For the text-containing cell, return its midpoint in (X, Y) coordinate format. 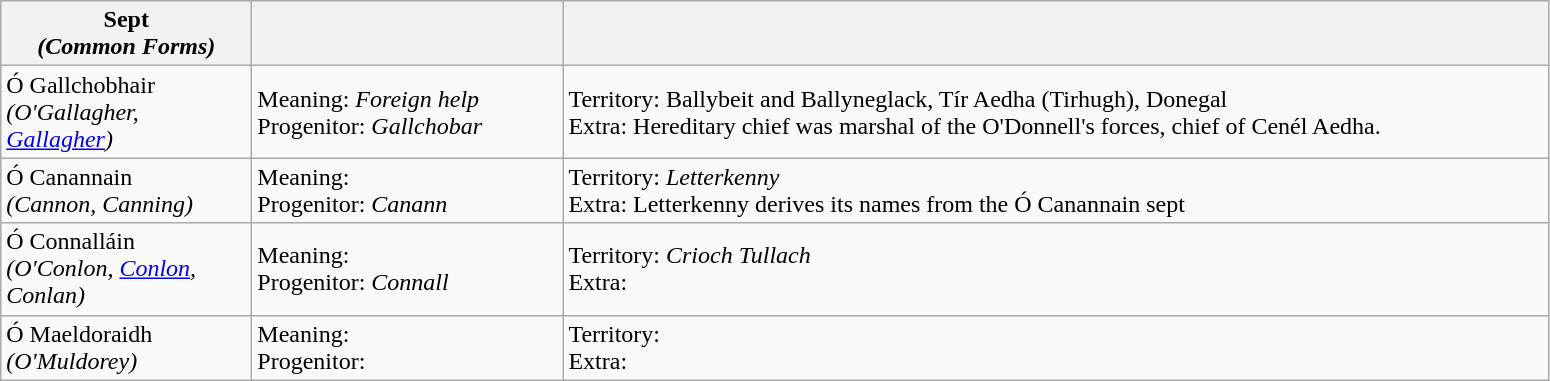
Meaning:Progenitor: Connall (408, 269)
Ó Connalláin(O'Conlon, Conlon, Conlan) (126, 269)
Ó Maeldoraidh(O'Muldorey) (126, 348)
Meaning: Foreign helpProgenitor: Gallchobar (408, 112)
Territory: LetterkennyExtra: Letterkenny derives its names from the Ó Canannain sept (1056, 190)
Sept(Common Forms) (126, 34)
Ó Gallchobhair(O'Gallagher, Gallagher) (126, 112)
Territory: Crioch TullachExtra: (1056, 269)
Meaning:Progenitor: Canann (408, 190)
Ó Canannain(Cannon, Canning) (126, 190)
Meaning:Progenitor: (408, 348)
Territory: Extra: (1056, 348)
